Search for the cell housing the specified text and yield its [x, y] center coordinate. 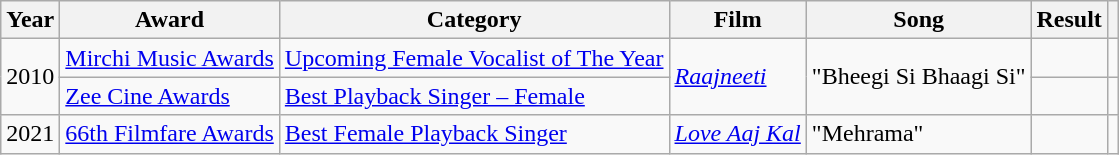
"Bheegi Si Bhaagi Si" [918, 77]
Love Aaj Kal [738, 134]
Best Playback Singer – Female [474, 96]
Year [30, 20]
Result [1069, 20]
Zee Cine Awards [170, 96]
Raajneeti [738, 77]
Song [918, 20]
Best Female Playback Singer [474, 134]
Mirchi Music Awards [170, 58]
Category [474, 20]
Upcoming Female Vocalist of The Year [474, 58]
2021 [30, 134]
2010 [30, 77]
66th Filmfare Awards [170, 134]
Film [738, 20]
"Mehrama" [918, 134]
Award [170, 20]
